Find where the given text appears and provide that cell's center as (X, Y) coordinate. 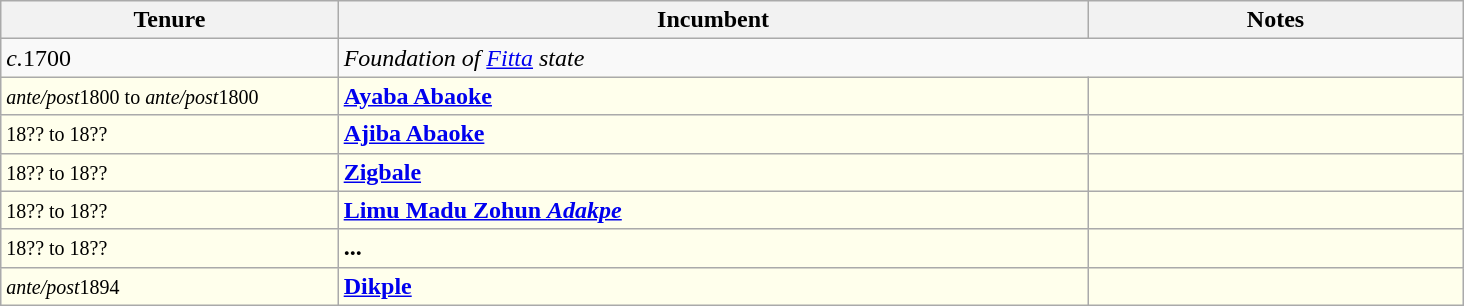
Zigbale (713, 172)
... (713, 248)
Foundation of Fitta state (900, 58)
c.1700 (170, 58)
Tenure (170, 20)
Ajiba Abaoke (713, 134)
Notes (1276, 20)
Ayaba Abaoke (713, 96)
ante/post1800 to ante/post1800 (170, 96)
ante/post1894 (170, 286)
Dikple (713, 286)
Limu Madu Zohun Adakpe (713, 210)
Incumbent (713, 20)
